Provide the [X, Y] coordinate of the cell's center where the given text is located.  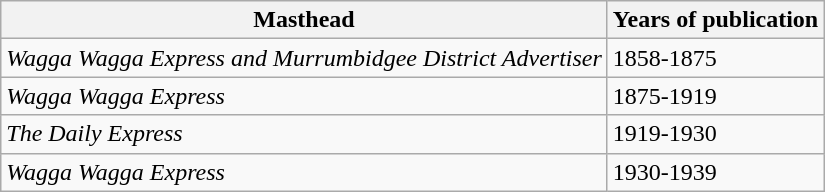
Masthead [304, 20]
Wagga Wagga Express and Murrumbidgee District Advertiser [304, 58]
Years of publication [715, 20]
1858-1875 [715, 58]
The Daily Express [304, 134]
1919-1930 [715, 134]
1930-1939 [715, 172]
1875-1919 [715, 96]
